Provide the (X, Y) coordinate of the cell's center where the given text is located.  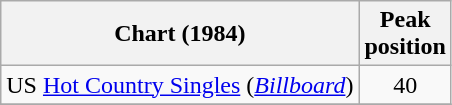
Chart (1984) (180, 34)
Peakposition (405, 34)
40 (405, 85)
US Hot Country Singles (Billboard) (180, 85)
